From the cell containing the given text, extract its center point as (X, Y) coordinate. 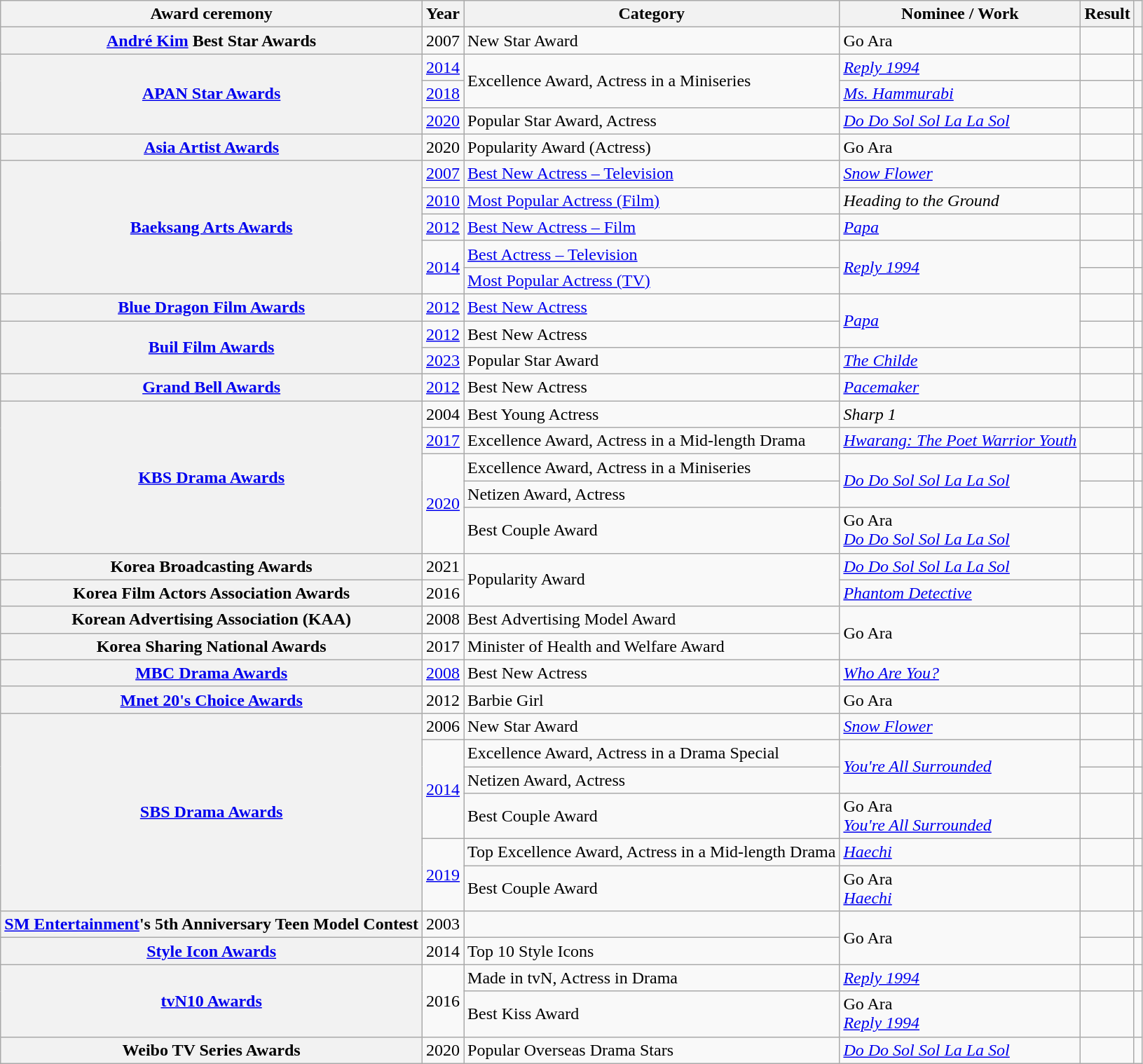
Year (443, 14)
Asia Artist Awards (212, 147)
Ms. Hammurabi (960, 94)
Minister of Health and Welfare Award (652, 646)
Top 10 Style Icons (652, 951)
You're All Surrounded (960, 766)
Go Ara Do Do Sol Sol La La Sol (960, 530)
André Kim Best Star Awards (212, 41)
Grand Bell Awards (212, 388)
Nominee / Work (960, 14)
Korea Film Actors Association Awards (212, 593)
Go Ara Reply 1994 (960, 1014)
Most Popular Actress (Film) (652, 200)
Weibo TV Series Awards (212, 1050)
Korea Sharing National Awards (212, 646)
Excellence Award, Actress in a Mid-length Drama (652, 441)
Hwarang: The Poet Warrior Youth (960, 441)
Top Excellence Award, Actress in a Mid-length Drama (652, 852)
2018 (443, 94)
Korea Broadcasting Awards (212, 566)
Best Kiss Award (652, 1014)
Popularity Award (Actress) (652, 147)
Korean Advertising Association (KAA) (212, 620)
2006 (443, 726)
SBS Drama Awards (212, 812)
Result (1107, 14)
Who Are You? (960, 673)
Popular Overseas Drama Stars (652, 1050)
Pacemaker (960, 388)
SM Entertainment's 5th Anniversary Teen Model Contest (212, 925)
2019 (443, 875)
Best Young Actress (652, 414)
Popular Star Award (652, 361)
Most Popular Actress (TV) (652, 280)
MBC Drama Awards (212, 673)
tvN10 Awards (212, 1001)
Baeksang Arts Awards (212, 227)
KBS Drama Awards (212, 477)
Best New Actress – Television (652, 174)
2003 (443, 925)
Buil Film Awards (212, 348)
Phantom Detective (960, 593)
Sharp 1 (960, 414)
Go Ara You're All Surrounded (960, 816)
Mnet 20's Choice Awards (212, 700)
The Childe (960, 361)
Best New Actress – Film (652, 227)
2010 (443, 200)
Best Advertising Model Award (652, 620)
Best Actress – Television (652, 254)
APAN Star Awards (212, 94)
Style Icon Awards (212, 951)
Category (652, 14)
Award ceremony (212, 14)
Popular Star Award, Actress (652, 121)
Made in tvN, Actress in Drama (652, 978)
Popularity Award (652, 580)
2021 (443, 566)
2023 (443, 361)
Excellence Award, Actress in a Drama Special (652, 753)
2004 (443, 414)
Barbie Girl (652, 700)
Haechi (960, 852)
Go Ara Haechi (960, 889)
Blue Dragon Film Awards (212, 307)
Heading to the Ground (960, 200)
